Identify which cell holds the provided text, then report its [x, y] central coordinate. 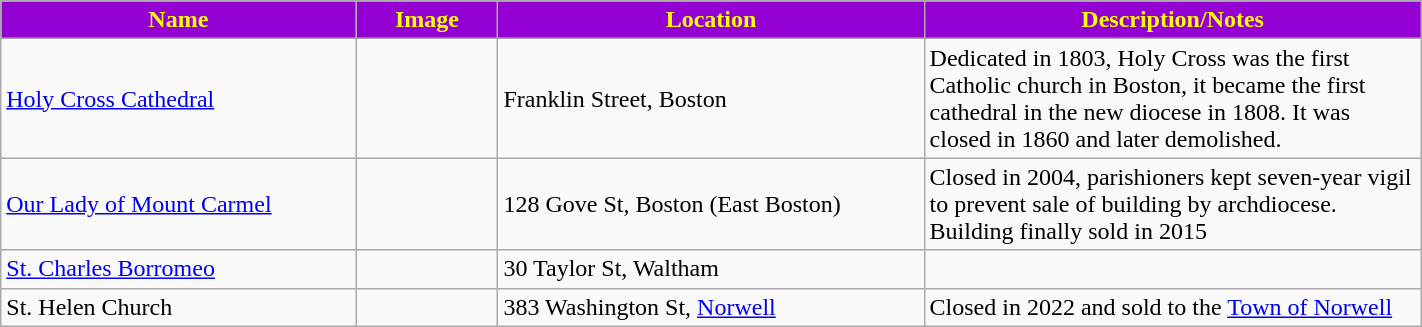
St. Helen Church [178, 307]
Image [427, 20]
128 Gove St, Boston (East Boston) [711, 204]
Location [711, 20]
Closed in 2022 and sold to the Town of Norwell [1172, 307]
Holy Cross Cathedral [178, 98]
383 Washington St, Norwell [711, 307]
Our Lady of Mount Carmel [178, 204]
Name [178, 20]
30 Taylor St, Waltham [711, 269]
St. Charles Borromeo [178, 269]
Description/Notes [1172, 20]
Closed in 2004, parishioners kept seven-year vigil to prevent sale of building by archdiocese. Building finally sold in 2015 [1172, 204]
Franklin Street, Boston [711, 98]
